Detect which cell encompasses the target text, then output its (X, Y) center coordinate. 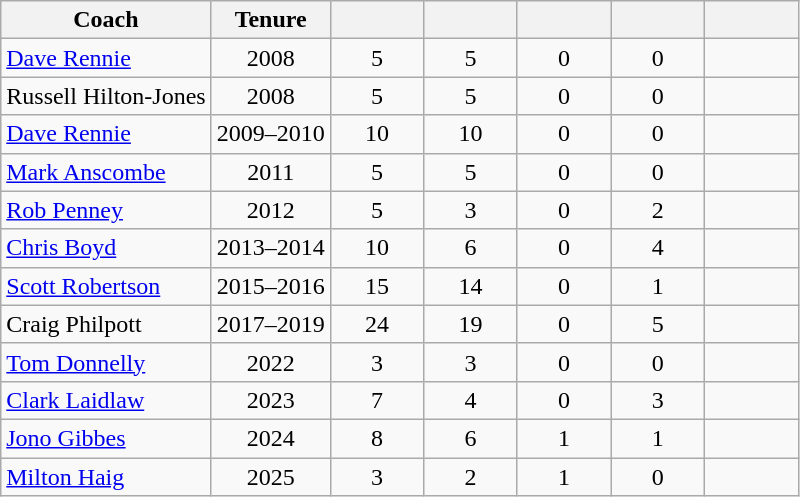
2024 (270, 438)
Clark Laidlaw (106, 400)
Jono Gibbes (106, 438)
Tom Donnelly (106, 362)
2015–2016 (270, 286)
Russell Hilton-Jones (106, 96)
19 (471, 324)
Chris Boyd (106, 248)
2013–2014 (270, 248)
8 (377, 438)
Craig Philpott (106, 324)
2011 (270, 172)
15 (377, 286)
24 (377, 324)
Scott Robertson (106, 286)
2017–2019 (270, 324)
Mark Anscombe (106, 172)
2012 (270, 210)
Rob Penney (106, 210)
2022 (270, 362)
2025 (270, 477)
Coach (106, 20)
7 (377, 400)
Milton Haig (106, 477)
2009–2010 (270, 134)
2023 (270, 400)
14 (471, 286)
Tenure (270, 20)
